Capture the cell that displays the provided text and extract its [x, y] central coordinate. 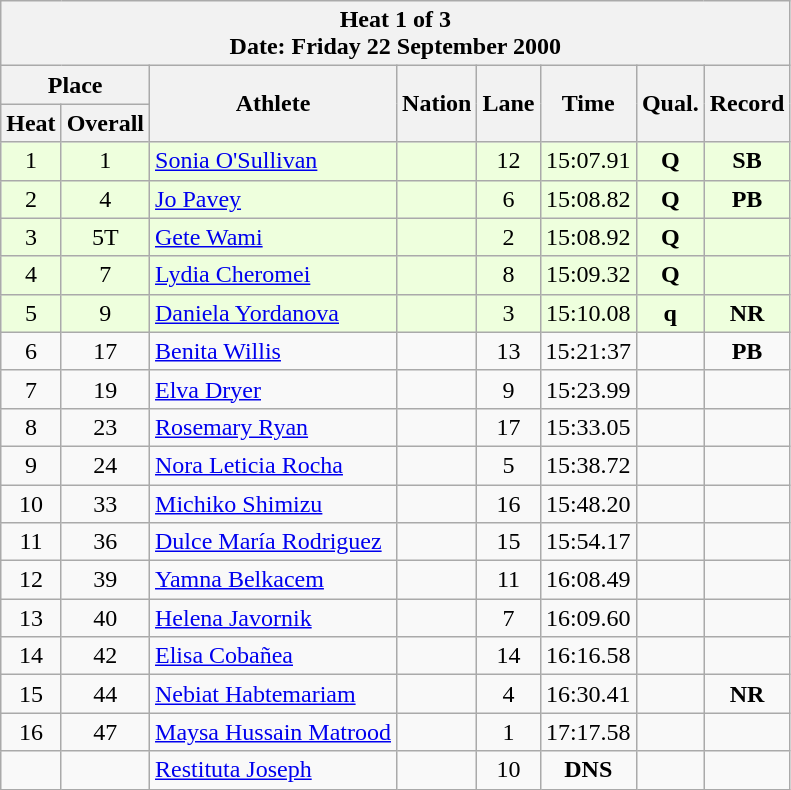
Time [588, 104]
Place [76, 85]
15:09.32 [588, 275]
Michiko Shimizu [274, 503]
Lydia Cheromei [274, 275]
16:09.60 [588, 618]
15:10.08 [588, 313]
44 [105, 694]
Yamna Belkacem [274, 580]
Nebiat Habtemariam [274, 694]
Nora Leticia Rocha [274, 465]
Daniela Yordanova [274, 313]
15:38.72 [588, 465]
Maysa Hussain Matrood [274, 732]
40 [105, 618]
42 [105, 656]
Helena Javornik [274, 618]
15:08.92 [588, 237]
15:33.05 [588, 427]
15:08.82 [588, 199]
Heat 1 of 3 Date: Friday 22 September 2000 [396, 34]
16:16.58 [588, 656]
24 [105, 465]
15:21:37 [588, 351]
Gete Wami [274, 237]
19 [105, 389]
15:54.17 [588, 542]
16:08.49 [588, 580]
16:30.41 [588, 694]
Nation [437, 104]
17:17.58 [588, 732]
36 [105, 542]
Benita Willis [274, 351]
23 [105, 427]
Sonia O'Sullivan [274, 161]
5T [105, 237]
Elisa Cobañea [274, 656]
47 [105, 732]
Athlete [274, 104]
Jo Pavey [274, 199]
q [670, 313]
15:48.20 [588, 503]
DNS [588, 770]
Rosemary Ryan [274, 427]
Elva Dryer [274, 389]
SB [747, 161]
Lane [508, 104]
Restituta Joseph [274, 770]
33 [105, 503]
Qual. [670, 104]
Dulce María Rodriguez [274, 542]
15:07.91 [588, 161]
15:23.99 [588, 389]
Record [747, 104]
Heat [31, 123]
39 [105, 580]
Overall [105, 123]
